Identify which cell holds the provided text, then report its (X, Y) central coordinate. 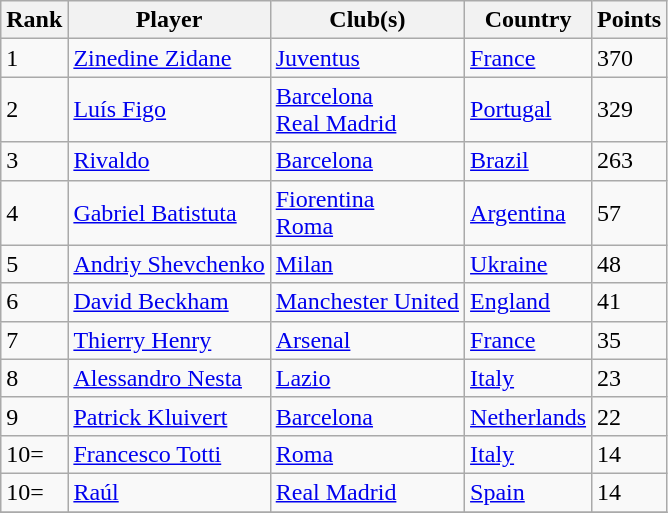
370 (630, 58)
7 (34, 340)
57 (630, 212)
Barcelona Real Madrid (367, 110)
David Beckham (169, 302)
Ukraine (528, 264)
Francesco Totti (169, 454)
Zinedine Zidane (169, 58)
Luís Figo (169, 110)
8 (34, 378)
Argentina (528, 212)
Brazil (528, 161)
Milan (367, 264)
England (528, 302)
Thierry Henry (169, 340)
Rivaldo (169, 161)
Andriy Shevchenko (169, 264)
35 (630, 340)
Points (630, 20)
22 (630, 416)
2 (34, 110)
Netherlands (528, 416)
Arsenal (367, 340)
Raúl (169, 492)
Club(s) (367, 20)
Juventus (367, 58)
Real Madrid (367, 492)
6 (34, 302)
3 (34, 161)
263 (630, 161)
Lazio (367, 378)
Country (528, 20)
Player (169, 20)
Portugal (528, 110)
4 (34, 212)
Rank (34, 20)
5 (34, 264)
Manchester United (367, 302)
Gabriel Batistuta (169, 212)
41 (630, 302)
48 (630, 264)
Roma (367, 454)
Patrick Kluivert (169, 416)
23 (630, 378)
329 (630, 110)
Spain (528, 492)
9 (34, 416)
1 (34, 58)
Fiorentina Roma (367, 212)
Alessandro Nesta (169, 378)
